Scan for the cell matching the given text and deliver its (X, Y) coordinate at center. 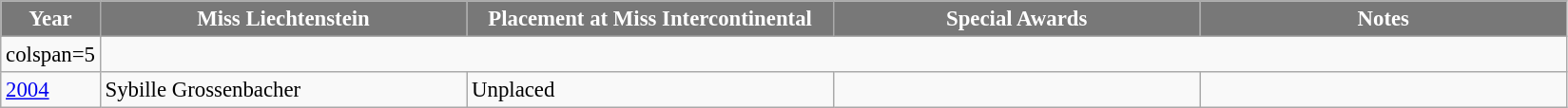
Miss Liechtenstein (283, 19)
colspan=5 (50, 55)
Notes (1384, 19)
Sybille Grossenbacher (283, 90)
Unplaced (650, 90)
Placement at Miss Intercontinental (650, 19)
2004 (50, 90)
Year (50, 19)
Special Awards (1016, 19)
